Detect which cell encompasses the target text, then output its (X, Y) center coordinate. 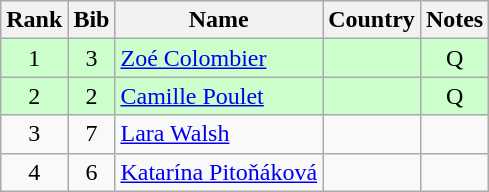
Lara Walsh (219, 134)
6 (92, 172)
Zoé Colombier (219, 58)
Rank (34, 20)
Camille Poulet (219, 96)
Katarína Pitoňáková (219, 172)
Notes (454, 20)
7 (92, 134)
Country (372, 20)
Name (219, 20)
1 (34, 58)
4 (34, 172)
Bib (92, 20)
